Identify which cell holds the provided text, then report its (X, Y) central coordinate. 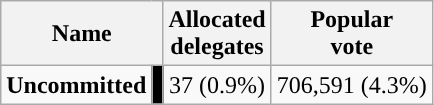
Name (82, 34)
37 (0.9%) (217, 85)
Popularvote (352, 34)
706,591 (4.3%) (352, 85)
Uncommitted (76, 85)
Allocateddelegates (217, 34)
